Return (X, Y) of the center of cell containing provided text 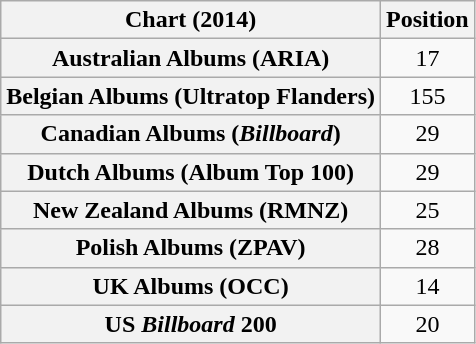
17 (428, 58)
Polish Albums (ZPAV) (191, 248)
155 (428, 96)
28 (428, 248)
Australian Albums (ARIA) (191, 58)
Position (428, 20)
New Zealand Albums (RMNZ) (191, 210)
14 (428, 286)
Chart (2014) (191, 20)
UK Albums (OCC) (191, 286)
Dutch Albums (Album Top 100) (191, 172)
20 (428, 324)
25 (428, 210)
Canadian Albums (Billboard) (191, 134)
US Billboard 200 (191, 324)
Belgian Albums (Ultratop Flanders) (191, 96)
